Output the (x, y) coordinate of the center of the cell containing the given text.  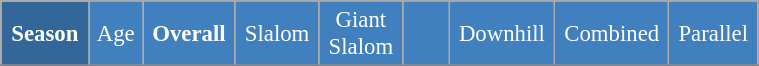
GiantSlalom (361, 34)
Combined (612, 34)
Slalom (277, 34)
Parallel (714, 34)
Age (116, 34)
Overall (190, 34)
Season (45, 34)
Downhill (502, 34)
